Search for the cell housing the specified text and yield its [x, y] center coordinate. 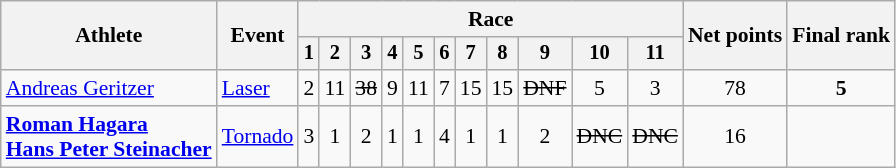
Laser [258, 88]
Net points [735, 36]
8 [502, 54]
Tornado [258, 136]
78 [735, 88]
16 [735, 136]
Roman HagaraHans Peter Steinacher [109, 136]
Athlete [109, 36]
DNF [544, 88]
38 [366, 88]
Final rank [841, 36]
10 [600, 54]
Andreas Geritzer [109, 88]
6 [444, 54]
Race [490, 19]
Event [258, 36]
